Output the (X, Y) coordinate of the center of the cell containing the given text.  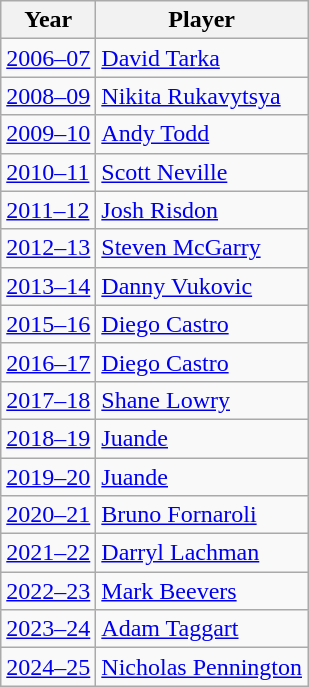
Year (48, 20)
Darryl Lachman (202, 553)
2008–09 (48, 96)
2021–22 (48, 553)
2009–10 (48, 134)
Scott Neville (202, 172)
Nicholas Pennington (202, 667)
2019–20 (48, 477)
Bruno Fornaroli (202, 515)
Steven McGarry (202, 248)
2012–13 (48, 248)
Adam Taggart (202, 629)
2024–25 (48, 667)
Josh Risdon (202, 210)
2022–23 (48, 591)
2011–12 (48, 210)
Player (202, 20)
Mark Beevers (202, 591)
2015–16 (48, 324)
David Tarka (202, 58)
2018–19 (48, 438)
Danny Vukovic (202, 286)
2013–14 (48, 286)
Nikita Rukavytsya (202, 96)
2023–24 (48, 629)
Shane Lowry (202, 400)
2020–21 (48, 515)
2010–11 (48, 172)
2016–17 (48, 362)
2006–07 (48, 58)
Andy Todd (202, 134)
2017–18 (48, 400)
